Return the [x, y] coordinate for the center point of the cell that contains the specified text.  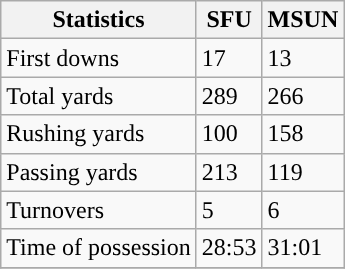
5 [229, 210]
289 [229, 96]
Time of possession [99, 248]
Total yards [99, 96]
31:01 [303, 248]
28:53 [229, 248]
158 [303, 134]
6 [303, 210]
17 [229, 58]
213 [229, 172]
119 [303, 172]
Passing yards [99, 172]
Turnovers [99, 210]
First downs [99, 58]
Statistics [99, 20]
MSUN [303, 20]
Rushing yards [99, 134]
100 [229, 134]
266 [303, 96]
13 [303, 58]
SFU [229, 20]
